Locate the cell with the specified text and output its [x, y] center coordinate. 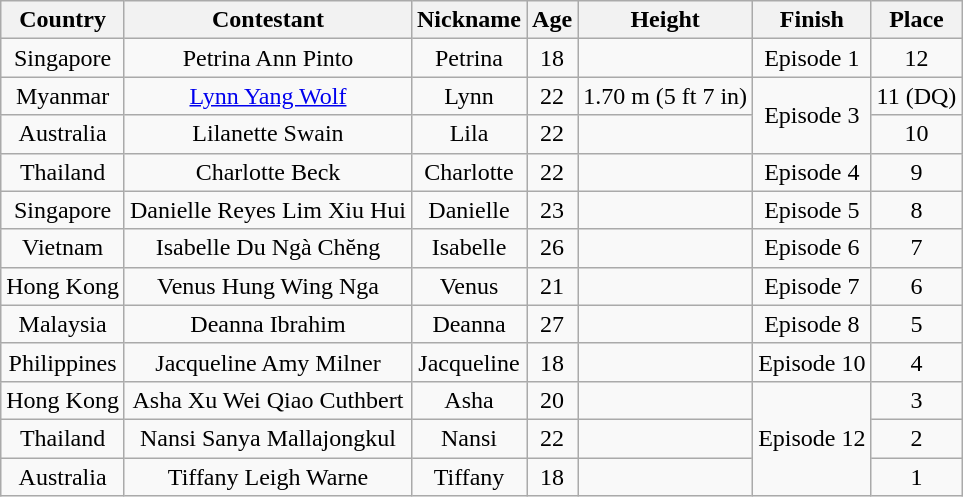
Deanna [468, 324]
Vietnam [63, 248]
20 [552, 400]
Philippines [63, 362]
Episode 10 [812, 362]
21 [552, 286]
23 [552, 210]
Height [666, 20]
Episode 8 [812, 324]
Tiffany [468, 477]
Myanmar [63, 96]
Danielle [468, 210]
Age [552, 20]
11 (DQ) [916, 96]
Asha Xu Wei Qiao Cuthbert [268, 400]
8 [916, 210]
Nansi [468, 438]
Place [916, 20]
5 [916, 324]
Lilanette Swain [268, 134]
Country [63, 20]
Venus Hung Wing Nga [268, 286]
Episode 12 [812, 438]
Episode 3 [812, 115]
Nansi Sanya Mallajongkul [268, 438]
Danielle Reyes Lim Xiu Hui [268, 210]
6 [916, 286]
Episode 5 [812, 210]
4 [916, 362]
26 [552, 248]
12 [916, 58]
Episode 1 [812, 58]
Contestant [268, 20]
Lynn Yang Wolf [268, 96]
Charlotte Beck [268, 172]
Episode 4 [812, 172]
27 [552, 324]
Episode 7 [812, 286]
1 [916, 477]
Petrina Ann Pinto [268, 58]
Asha [468, 400]
Lynn [468, 96]
7 [916, 248]
Malaysia [63, 324]
2 [916, 438]
Lila [468, 134]
9 [916, 172]
Jacqueline [468, 362]
Petrina [468, 58]
Episode 6 [812, 248]
Charlotte [468, 172]
3 [916, 400]
Isabelle Du Ngà Chĕng [268, 248]
10 [916, 134]
Isabelle [468, 248]
Tiffany Leigh Warne [268, 477]
Nickname [468, 20]
Deanna Ibrahim [268, 324]
Finish [812, 20]
Venus [468, 286]
1.70 m (5 ft 7 in) [666, 96]
Jacqueline Amy Milner [268, 362]
